Locate the cell with the specified text and output its (X, Y) center coordinate. 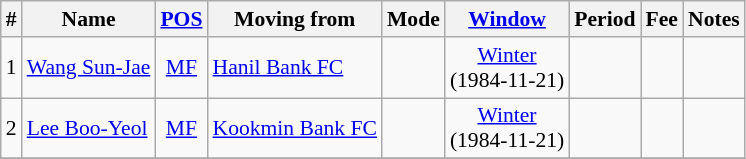
Mode (414, 19)
Moving from (294, 19)
# (12, 19)
Hanil Bank FC (294, 68)
Name (89, 19)
Window (507, 19)
Fee (662, 19)
Kookmin Bank FC (294, 128)
POS (181, 19)
1 (12, 68)
Period (604, 19)
Lee Boo-Yeol (89, 128)
2 (12, 128)
Notes (714, 19)
Wang Sun-Jae (89, 68)
